Return (x, y) of the center of cell containing provided text 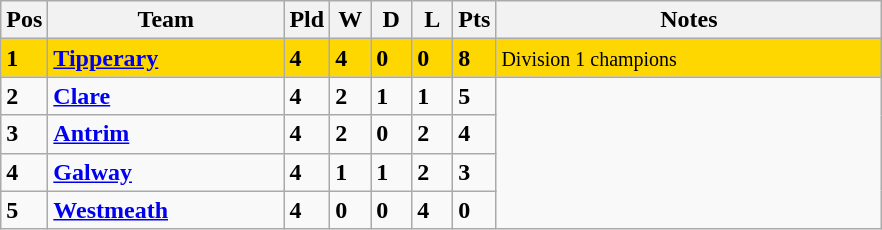
W (350, 20)
Pts (474, 20)
L (432, 20)
Tipperary (166, 58)
Division 1 champions (689, 58)
Pos (24, 20)
Team (166, 20)
Clare (166, 96)
Pld (307, 20)
D (392, 20)
Galway (166, 172)
8 (474, 58)
Antrim (166, 134)
Westmeath (166, 210)
Notes (689, 20)
